Capture the cell that displays the provided text and extract its [x, y] central coordinate. 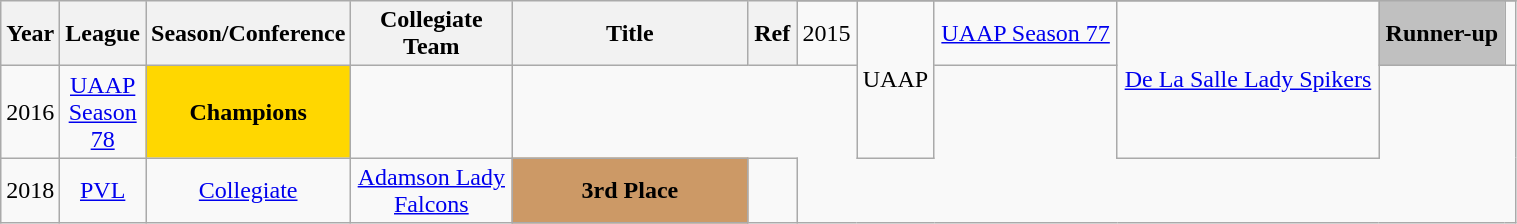
3rd Place [630, 190]
Collegiate Team [432, 34]
Season/Conference [248, 34]
Adamson Lady Falcons [432, 190]
Collegiate [248, 190]
Runner-up [1442, 34]
Champions [248, 112]
UAAP [896, 80]
2016 [30, 112]
UAAP Season 77 [1026, 34]
2018 [30, 190]
Ref [772, 34]
PVL [103, 190]
League [103, 34]
De La Salle Lady Spikers [1248, 80]
Title [630, 34]
2015 [826, 34]
UAAP Season 78 [103, 112]
Year [30, 34]
